Locate the cell with the specified text and output its (x, y) center coordinate. 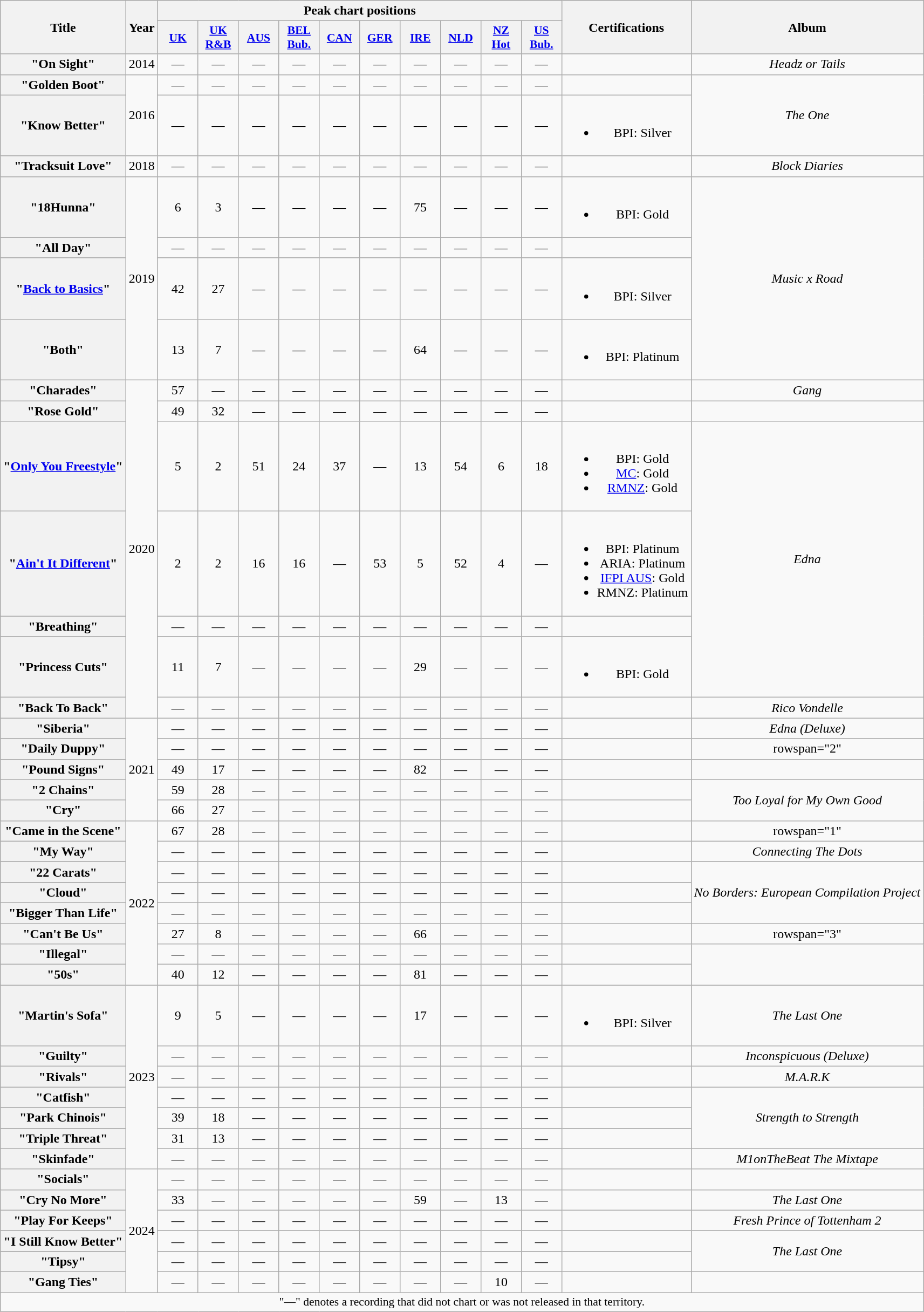
24 (299, 466)
"Tracksuit Love" (63, 166)
BPI: PlatinumARIA: PlatinumIFPI AUS: GoldRMNZ: Platinum (626, 564)
USBub. (542, 38)
"My Way" (63, 851)
rowspan="2" (807, 749)
2024 (141, 1231)
39 (178, 1118)
rowspan="1" (807, 831)
Title (63, 27)
"Both" (63, 350)
Certifications (626, 27)
4 (501, 564)
"Know Better" (63, 125)
"Catfish" (63, 1097)
"—" denotes a recording that did not chart or was not released in that territory. (462, 1302)
Edna (Deluxe) (807, 728)
GER (380, 38)
12 (218, 975)
2014 (141, 64)
Connecting The Dots (807, 851)
"Came in the Scene" (63, 831)
32 (218, 411)
81 (421, 975)
75 (421, 207)
2016 (141, 115)
"Rivals" (63, 1077)
51 (259, 466)
64 (421, 350)
"Cloud" (63, 892)
29 (421, 667)
"Daily Duppy" (63, 749)
33 (178, 1200)
"Charades" (63, 390)
Peak chart positions (359, 11)
BPI: GoldMC: GoldRMNZ: Gold (626, 466)
"On Sight" (63, 64)
"I Still Know Better" (63, 1241)
CAN (340, 38)
BPI: Platinum (626, 350)
"Cry No More" (63, 1200)
NLD (461, 38)
53 (380, 564)
"18Hunna" (63, 207)
Too Loyal for My Own Good (807, 800)
"Bigger Than Life" (63, 913)
"Pound Signs" (63, 769)
AUS (259, 38)
31 (178, 1138)
"Ain't It Different" (63, 564)
Year (141, 27)
37 (340, 466)
10 (501, 1282)
"Siberia" (63, 728)
NZHot (501, 38)
"Only You Freestyle" (63, 466)
57 (178, 390)
"Tipsy" (63, 1261)
"Park Chinois" (63, 1118)
8 (218, 934)
2022 (141, 903)
2018 (141, 166)
"Guilty" (63, 1056)
"Triple Threat" (63, 1138)
2023 (141, 1077)
"Back to Basics" (63, 288)
Music x Road (807, 278)
"Princess Cuts" (63, 667)
"Skinfade" (63, 1159)
"Golden Boot" (63, 85)
40 (178, 975)
"All Day" (63, 248)
M.A.R.K (807, 1077)
Album (807, 27)
"50s" (63, 975)
67 (178, 831)
42 (178, 288)
Rico Vondelle (807, 708)
2021 (141, 769)
11 (178, 667)
Block Diaries (807, 166)
"2 Chains" (63, 790)
"Can't Be Us" (63, 934)
"Cry" (63, 810)
54 (461, 466)
2019 (141, 278)
"Play For Keeps" (63, 1220)
"Socials" (63, 1179)
M1onTheBeat The Mixtape (807, 1159)
Inconspicuous (Deluxe) (807, 1056)
"Gang Ties" (63, 1282)
IRE (421, 38)
"Back To Back" (63, 708)
Edna (807, 559)
Headz or Tails (807, 64)
Strength to Strength (807, 1118)
UKR&B (218, 38)
No Borders: European Compilation Project (807, 892)
"Illegal" (63, 954)
52 (461, 564)
82 (421, 769)
9 (178, 1015)
"Breathing" (63, 626)
Gang (807, 390)
"Rose Gold" (63, 411)
"22 Carats" (63, 872)
"Martin's Sofa" (63, 1015)
BELBub. (299, 38)
UK (178, 38)
rowspan="3" (807, 934)
The One (807, 115)
2020 (141, 549)
Fresh Prince of Tottenham 2 (807, 1220)
3 (218, 207)
